Capture the cell that displays the provided text and extract its [x, y] central coordinate. 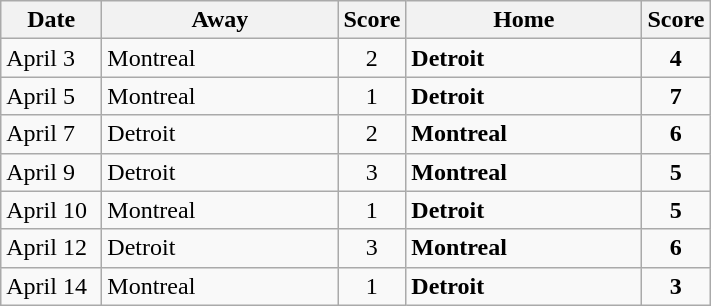
April 12 [52, 248]
April 14 [52, 286]
Date [52, 20]
7 [676, 96]
April 9 [52, 172]
April 10 [52, 210]
4 [676, 58]
Away [220, 20]
Home [524, 20]
April 7 [52, 134]
April 5 [52, 96]
April 3 [52, 58]
